From the cell containing the given text, extract its center point as [X, Y] coordinate. 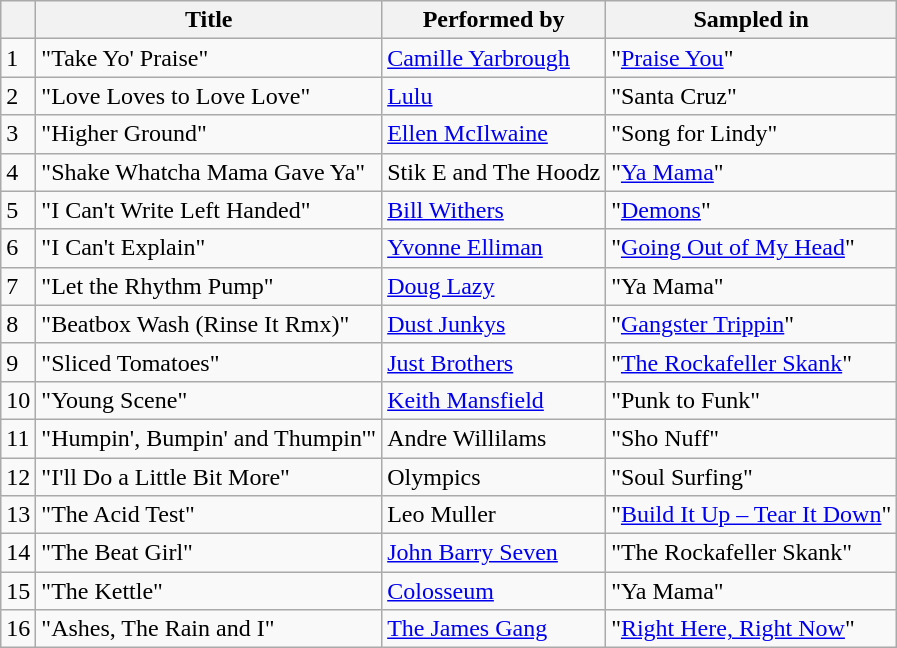
Keith Mansfield [494, 400]
"The Beat Girl" [209, 553]
16 [18, 629]
"Higher Ground" [209, 134]
"Demons" [752, 210]
7 [18, 286]
3 [18, 134]
John Barry Seven [494, 553]
"I Can't Explain" [209, 248]
2 [18, 96]
"I Can't Write Left Handed" [209, 210]
"Punk to Funk" [752, 400]
"Right Here, Right Now" [752, 629]
"Ashes, The Rain and I" [209, 629]
Performed by [494, 20]
Sampled in [752, 20]
"Praise You" [752, 58]
"Song for Lindy" [752, 134]
"Build It Up – Tear It Down" [752, 515]
5 [18, 210]
"Soul Surfing" [752, 477]
Yvonne Elliman [494, 248]
"Shake Whatcha Mama Gave Ya" [209, 172]
6 [18, 248]
"Sliced Tomatoes" [209, 362]
1 [18, 58]
"Take Yo' Praise" [209, 58]
Leo Muller [494, 515]
The James Gang [494, 629]
Olympics [494, 477]
"Let the Rhythm Pump" [209, 286]
"Love Loves to Love Love" [209, 96]
"Young Scene" [209, 400]
15 [18, 591]
"Santa Cruz" [752, 96]
Dust Junkys [494, 324]
Just Brothers [494, 362]
Colosseum [494, 591]
"I'll Do a Little Bit More" [209, 477]
Camille Yarbrough [494, 58]
Doug Lazy [494, 286]
"Going Out of My Head" [752, 248]
"Beatbox Wash (Rinse It Rmx)" [209, 324]
8 [18, 324]
14 [18, 553]
"Sho Nuff" [752, 438]
Stik E and The Hoodz [494, 172]
"The Acid Test" [209, 515]
13 [18, 515]
Bill Withers [494, 210]
Title [209, 20]
Andre Willilams [494, 438]
11 [18, 438]
"The Kettle" [209, 591]
"Humpin', Bumpin' and Thumpin'" [209, 438]
"Gangster Trippin" [752, 324]
4 [18, 172]
Ellen McIlwaine [494, 134]
10 [18, 400]
9 [18, 362]
Lulu [494, 96]
12 [18, 477]
